Extract the [X, Y] coordinate from the center of the cell holding the provided text.  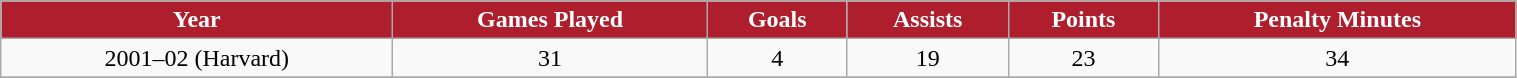
4 [777, 58]
19 [928, 58]
34 [1338, 58]
Goals [777, 20]
Penalty Minutes [1338, 20]
Games Played [550, 20]
Points [1083, 20]
23 [1083, 58]
Assists [928, 20]
Year [197, 20]
31 [550, 58]
2001–02 (Harvard) [197, 58]
